Locate the cell with the specified text and output its (x, y) center coordinate. 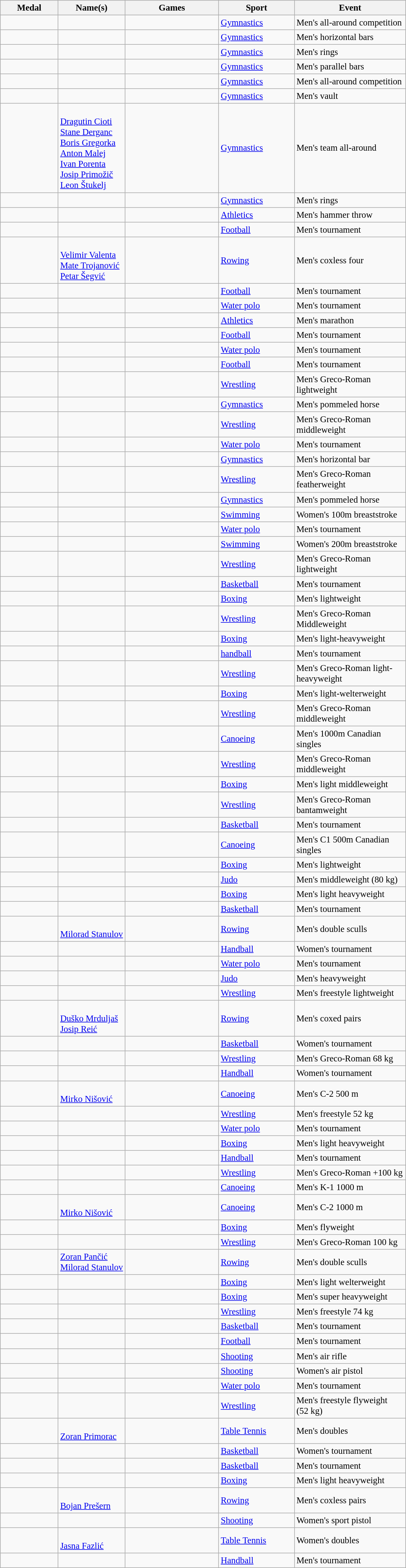
Milorad Stanulov (92, 929)
Men's super heavyweight (350, 1297)
Men's doubles (350, 1431)
Men's Greco-Roman featherweight (350, 480)
Women's 100m breaststroke (350, 514)
Men's K-1 1000 m (350, 1187)
Zoran Primorac (92, 1431)
Bojan Prešern (92, 1501)
Men's freestyle 74 kg (350, 1312)
Men's vault (350, 96)
Women's doubles (350, 1541)
handball (257, 654)
Men's marathon (350, 320)
Velimir ValentaMate TrojanovićPetar Šegvić (92, 260)
Men's air rifle (350, 1356)
Zoran PančićMilorad Stanulov (92, 1262)
Men's Greco-Roman 100 kg (350, 1242)
Duško MrduljašJosip Reić (92, 1019)
Men's light-heavyweight (350, 639)
Men's Greco-Roman +100 kg (350, 1172)
Men's C1 500m Canadian singles (350, 844)
Event (350, 8)
Men's freestyle flyweight (52 kg) (350, 1406)
Men's flyweight (350, 1227)
Men's middleweight (80 kg) (350, 879)
Men's coxed pairs (350, 1019)
Sport (257, 8)
Men's coxless four (350, 260)
Games (172, 8)
Men's C-2 1000 m (350, 1207)
Men's light welterweight (350, 1282)
Men's hammer throw (350, 215)
Men's coxless pairs (350, 1501)
Men's team all-around (350, 148)
Dragutin CiotiStane DergancBoris GregorkaAnton MalejIvan PorentaJosip PrimožičLeon Štukelj (92, 148)
Men's Greco-Roman Middleweight (350, 618)
Men's C-2 500 m (350, 1093)
Men's Greco-Roman light-heavyweight (350, 673)
Women's 200m breaststroke (350, 544)
Men's Greco-Roman bantamweight (350, 804)
Men's light-welterweight (350, 694)
Men's Greco-Roman 68 kg (350, 1059)
Men's horizontal bars (350, 37)
Men's horizontal bar (350, 459)
Men's heavyweight (350, 979)
Women's air pistol (350, 1371)
Men's parallel bars (350, 67)
Men's freestyle 52 kg (350, 1114)
Medal (29, 8)
Name(s) (92, 8)
Jasna Fazlić (92, 1541)
Men's 1000m Canadian singles (350, 739)
Men's freestyle lightweight (350, 993)
Men's light middleweight (350, 784)
Women's sport pistol (350, 1521)
